Scan for the cell matching the given text and deliver its [x, y] coordinate at center. 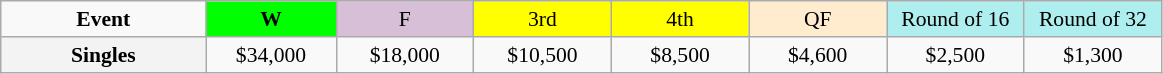
Event [104, 19]
Round of 16 [955, 19]
$4,600 [818, 55]
$10,500 [543, 55]
$8,500 [680, 55]
$1,300 [1093, 55]
W [271, 19]
$18,000 [405, 55]
Round of 32 [1093, 19]
$34,000 [271, 55]
QF [818, 19]
$2,500 [955, 55]
3rd [543, 19]
F [405, 19]
4th [680, 19]
Singles [104, 55]
